Search for the cell housing the specified text and yield its (X, Y) center coordinate. 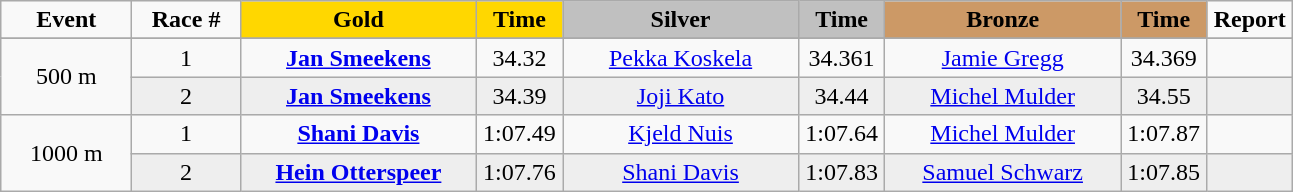
34.55 (1164, 96)
1:07.83 (842, 172)
Report (1250, 20)
1:07.85 (1164, 172)
Pekka Koskela (680, 58)
1:07.76 (519, 172)
1000 m (66, 153)
34.369 (1164, 58)
Jamie Gregg (1003, 58)
Event (66, 20)
Hein Otterspeer (358, 172)
Silver (680, 20)
1:07.49 (519, 134)
34.44 (842, 96)
34.39 (519, 96)
Kjeld Nuis (680, 134)
34.32 (519, 58)
1:07.64 (842, 134)
Joji Kato (680, 96)
Gold (358, 20)
Samuel Schwarz (1003, 172)
1:07.87 (1164, 134)
Race # (186, 20)
34.361 (842, 58)
500 m (66, 77)
Bronze (1003, 20)
